Provide the (X, Y) coordinate of the cell's center where the given text is located.  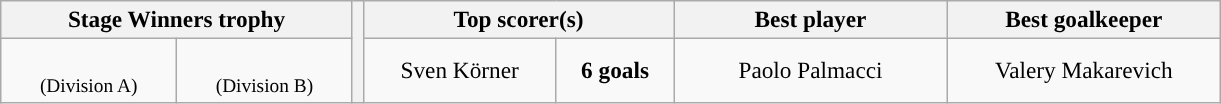
Valery Makarevich (1084, 70)
Best goalkeeper (1084, 19)
Paolo Palmacci (810, 70)
(Division A) (89, 70)
(Division B) (265, 70)
Stage Winners trophy (177, 19)
Best player (810, 19)
Sven Körner (460, 70)
Top scorer(s) (518, 19)
6 goals (615, 70)
